From the cell containing the given text, extract its center point as (x, y) coordinate. 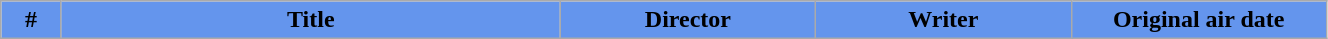
Writer (944, 20)
Director (688, 20)
Title (310, 20)
# (32, 20)
Original air date (1198, 20)
